Determine the (x, y) coordinate at the center of the cell enclosing the given text.  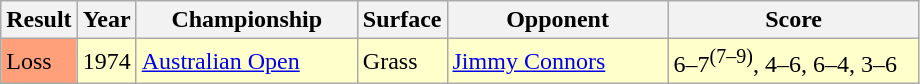
Surface (402, 20)
1974 (106, 62)
Opponent (558, 20)
6–7(7–9), 4–6, 6–4, 3–6 (794, 62)
Loss (39, 62)
Championship (246, 20)
Grass (402, 62)
Result (39, 20)
Year (106, 20)
Score (794, 20)
Jimmy Connors (558, 62)
Australian Open (246, 62)
